Return [X, Y] of the center of cell containing provided text 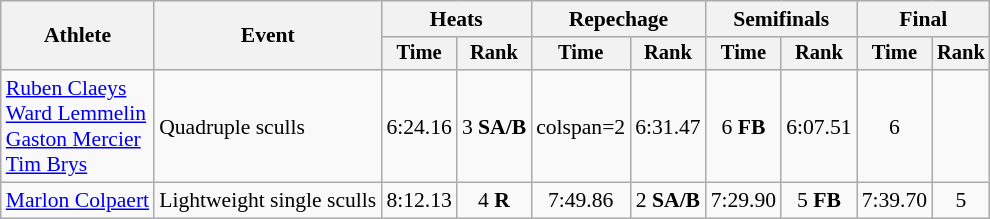
6:24.16 [418, 126]
2 SA/B [668, 201]
Quadruple sculls [268, 126]
6:07.51 [818, 126]
7:39.70 [894, 201]
6 FB [744, 126]
8:12.13 [418, 201]
Heats [456, 19]
Athlete [78, 36]
Event [268, 36]
Marlon Colpaert [78, 201]
6 [894, 126]
Repechage [618, 19]
Ruben ClaeysWard LemmelinGaston MercierTim Brys [78, 126]
colspan=2 [580, 126]
7:29.90 [744, 201]
6:31.47 [668, 126]
5 [961, 201]
Final [924, 19]
Semifinals [782, 19]
5 FB [818, 201]
3 SA/B [494, 126]
4 R [494, 201]
7:49.86 [580, 201]
Lightweight single sculls [268, 201]
